Return the [x, y] coordinate for the center point of the cell that contains the specified text.  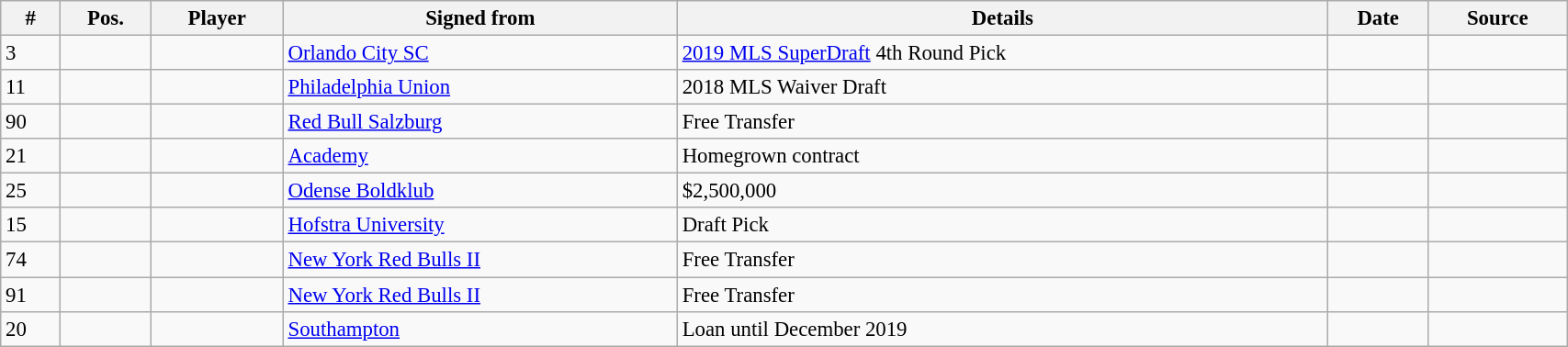
Draft Pick [1002, 225]
$2,500,000 [1002, 191]
3 [31, 53]
Hofstra University [479, 225]
Pos. [106, 18]
2019 MLS SuperDraft 4th Round Pick [1002, 53]
Loan until December 2019 [1002, 329]
90 [31, 122]
Signed from [479, 18]
Philadelphia Union [479, 87]
# [31, 18]
2018 MLS Waiver Draft [1002, 87]
25 [31, 191]
Red Bull Salzburg [479, 122]
Source [1497, 18]
20 [31, 329]
15 [31, 225]
Odense Boldklub [479, 191]
91 [31, 295]
Academy [479, 156]
Date [1378, 18]
74 [31, 260]
Homegrown contract [1002, 156]
11 [31, 87]
21 [31, 156]
Orlando City SC [479, 53]
Player [217, 18]
Southampton [479, 329]
Details [1002, 18]
